Detect which cell encompasses the target text, then output its [X, Y] center coordinate. 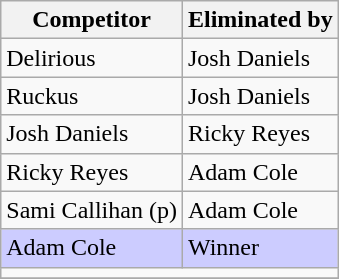
Ruckus [92, 96]
Delirious [92, 58]
Eliminated by [260, 20]
Competitor [92, 20]
Sami Callihan (p) [92, 210]
Winner [260, 248]
